Extract the [X, Y] coordinate from the center of the cell holding the provided text.  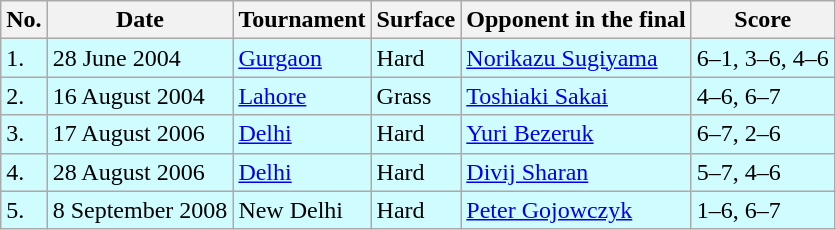
8 September 2008 [140, 210]
28 June 2004 [140, 58]
3. [24, 134]
Gurgaon [302, 58]
4–6, 6–7 [762, 96]
Surface [416, 20]
Grass [416, 96]
16 August 2004 [140, 96]
5–7, 4–6 [762, 172]
6–7, 2–6 [762, 134]
No. [24, 20]
Toshiaki Sakai [576, 96]
Score [762, 20]
Peter Gojowczyk [576, 210]
28 August 2006 [140, 172]
Opponent in the final [576, 20]
Lahore [302, 96]
1–6, 6–7 [762, 210]
Divij Sharan [576, 172]
4. [24, 172]
Yuri Bezeruk [576, 134]
Norikazu Sugiyama [576, 58]
6–1, 3–6, 4–6 [762, 58]
New Delhi [302, 210]
Tournament [302, 20]
17 August 2006 [140, 134]
5. [24, 210]
Date [140, 20]
2. [24, 96]
1. [24, 58]
